Detect which cell encompasses the target text, then output its (X, Y) center coordinate. 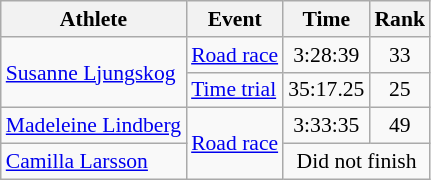
Camilla Larsson (94, 162)
3:33:35 (326, 126)
Rank (400, 19)
25 (400, 90)
Did not finish (356, 162)
35:17.25 (326, 90)
33 (400, 55)
Athlete (94, 19)
Time (326, 19)
Madeleine Lindberg (94, 126)
3:28:39 (326, 55)
Event (234, 19)
Time trial (234, 90)
49 (400, 126)
Susanne Ljungskog (94, 72)
